Capture the cell that displays the provided text and extract its (X, Y) central coordinate. 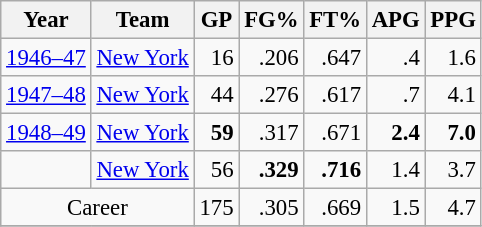
1.5 (396, 208)
.4 (396, 58)
.716 (336, 170)
.317 (272, 133)
1948–49 (46, 133)
3.7 (453, 170)
Career (98, 208)
1.6 (453, 58)
.276 (272, 95)
16 (216, 58)
2.4 (396, 133)
59 (216, 133)
1947–48 (46, 95)
.329 (272, 170)
FT% (336, 20)
1946–47 (46, 58)
7.0 (453, 133)
FG% (272, 20)
.617 (336, 95)
4.1 (453, 95)
56 (216, 170)
.671 (336, 133)
Team (142, 20)
.647 (336, 58)
PPG (453, 20)
44 (216, 95)
APG (396, 20)
.7 (396, 95)
175 (216, 208)
.206 (272, 58)
.669 (336, 208)
GP (216, 20)
4.7 (453, 208)
1.4 (396, 170)
.305 (272, 208)
Year (46, 20)
